Scan for the cell matching the given text and deliver its [X, Y] coordinate at center. 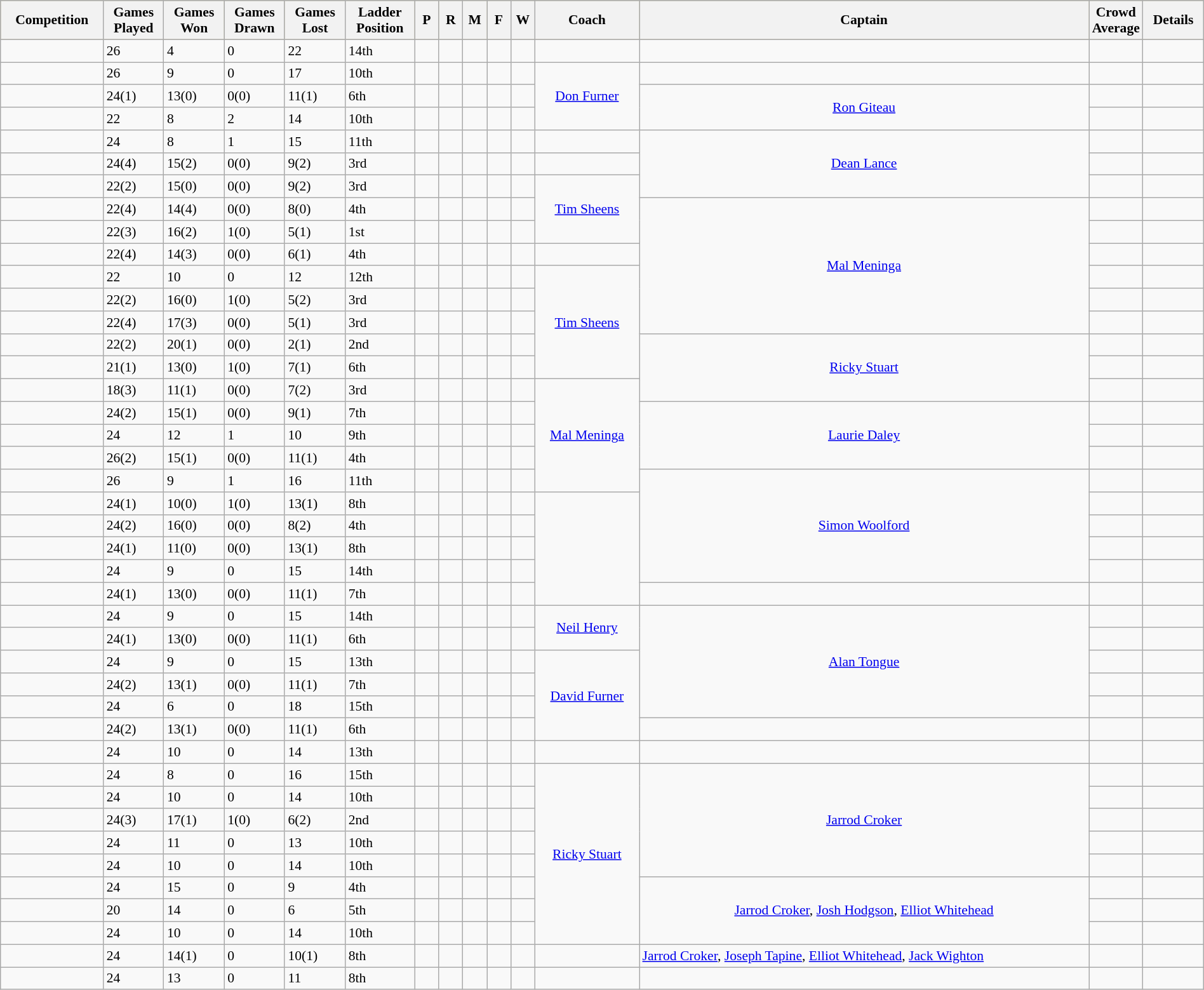
GamesWon [194, 20]
11(0) [194, 549]
GamesDrawn [254, 20]
GamesLost [315, 20]
2 [254, 119]
24(4) [133, 164]
Jarrod Croker [864, 820]
CrowdAverage [1116, 20]
10(1) [315, 956]
Simon Woolford [864, 526]
R [451, 20]
W [523, 20]
Dean Lance [864, 164]
9(1) [315, 413]
Captain [864, 20]
Jarrod Croker, Josh Hodgson, Elliot Whitehead [864, 911]
17(3) [194, 323]
Coach [587, 20]
8(2) [315, 526]
David Furner [587, 695]
Details [1174, 20]
5th [380, 911]
Ron Giteau [864, 108]
P [427, 20]
9th [380, 436]
M [475, 20]
20(1) [194, 345]
18 [315, 707]
21(1) [133, 368]
16(2) [194, 232]
14(4) [194, 210]
18(3) [133, 391]
26(2) [133, 458]
Neil Henry [587, 627]
2(1) [315, 345]
22(3) [133, 232]
Laurie Daley [864, 436]
12th [380, 278]
1st [380, 232]
F [499, 20]
Jarrod Croker, Joseph Tapine, Elliot Whitehead, Jack Wighton [864, 956]
14(3) [194, 255]
Competition [52, 20]
24(3) [133, 820]
20 [133, 911]
4 [194, 51]
LadderPosition [380, 20]
GamesPlayed [133, 20]
7(1) [315, 368]
5(2) [315, 300]
8(0) [315, 210]
6(1) [315, 255]
Alan Tongue [864, 662]
Don Furner [587, 97]
17 [315, 74]
15(0) [194, 187]
14(1) [194, 956]
15(2) [194, 164]
17(1) [194, 820]
7(2) [315, 391]
6(2) [315, 820]
10(0) [194, 504]
